Output the [X, Y] coordinate of the center of the cell containing the given text.  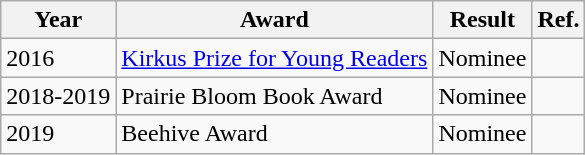
2019 [58, 134]
Kirkus Prize for Young Readers [274, 58]
Result [482, 20]
Ref. [558, 20]
2018-2019 [58, 96]
Prairie Bloom Book Award [274, 96]
Award [274, 20]
2016 [58, 58]
Beehive Award [274, 134]
Year [58, 20]
